Identify which cell holds the provided text, then report its [X, Y] central coordinate. 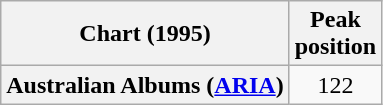
Chart (1995) [145, 34]
Australian Albums (ARIA) [145, 85]
122 [335, 85]
Peakposition [335, 34]
